Capture the cell that displays the provided text and extract its (x, y) central coordinate. 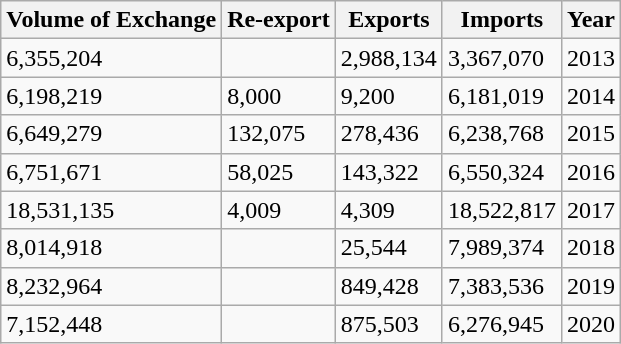
2017 (590, 210)
Re-export (279, 20)
4,309 (388, 210)
2018 (590, 248)
4,009 (279, 210)
278,436 (388, 134)
25,544 (388, 248)
Volume of Exchange (112, 20)
2016 (590, 172)
18,531,135 (112, 210)
2015 (590, 134)
6,649,279 (112, 134)
18,522,817 (502, 210)
143,322 (388, 172)
58,025 (279, 172)
6,355,204 (112, 58)
2,988,134 (388, 58)
6,238,768 (502, 134)
6,181,019 (502, 96)
6,198,219 (112, 96)
2014 (590, 96)
Imports (502, 20)
132,075 (279, 134)
2019 (590, 286)
7,989,374 (502, 248)
8,014,918 (112, 248)
3,367,070 (502, 58)
7,383,536 (502, 286)
6,550,324 (502, 172)
2013 (590, 58)
849,428 (388, 286)
8,000 (279, 96)
6,276,945 (502, 324)
Year (590, 20)
8,232,964 (112, 286)
875,503 (388, 324)
9,200 (388, 96)
Exports (388, 20)
7,152,448 (112, 324)
6,751,671 (112, 172)
2020 (590, 324)
